Return (X, Y) of the center of cell containing provided text 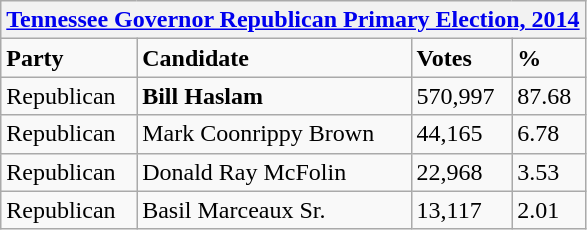
570,997 (462, 96)
Party (69, 58)
44,165 (462, 134)
3.53 (549, 172)
Mark Coonrippy Brown (274, 134)
2.01 (549, 210)
6.78 (549, 134)
Bill Haslam (274, 96)
Candidate (274, 58)
Votes (462, 58)
22,968 (462, 172)
Tennessee Governor Republican Primary Election, 2014 (293, 20)
87.68 (549, 96)
Basil Marceaux Sr. (274, 210)
% (549, 58)
Donald Ray McFolin (274, 172)
13,117 (462, 210)
